Determine the (x, y) coordinate at the center of the cell enclosing the given text.  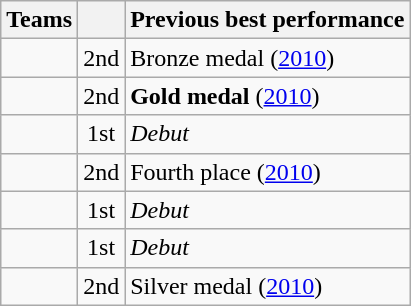
Silver medal (2010) (268, 286)
Gold medal (2010) (268, 96)
Teams (40, 20)
Bronze medal (2010) (268, 58)
Previous best performance (268, 20)
Fourth place (2010) (268, 172)
